Identify which cell holds the provided text, then report its (X, Y) central coordinate. 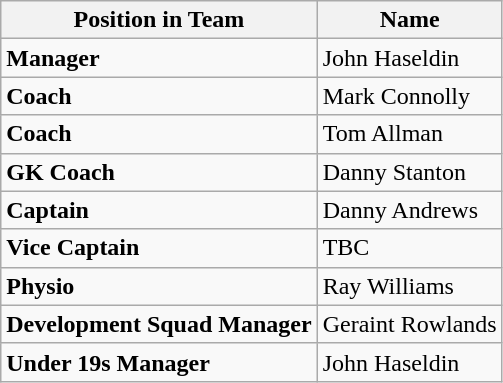
Geraint Rowlands (410, 324)
Name (410, 20)
Manager (159, 58)
Development Squad Manager (159, 324)
GK Coach (159, 172)
Captain (159, 210)
Danny Andrews (410, 210)
TBC (410, 248)
Physio (159, 286)
Under 19s Manager (159, 362)
Tom Allman (410, 134)
Mark Connolly (410, 96)
Ray Williams (410, 286)
Danny Stanton (410, 172)
Vice Captain (159, 248)
Position in Team (159, 20)
